From the cell containing the given text, extract its center point as (X, Y) coordinate. 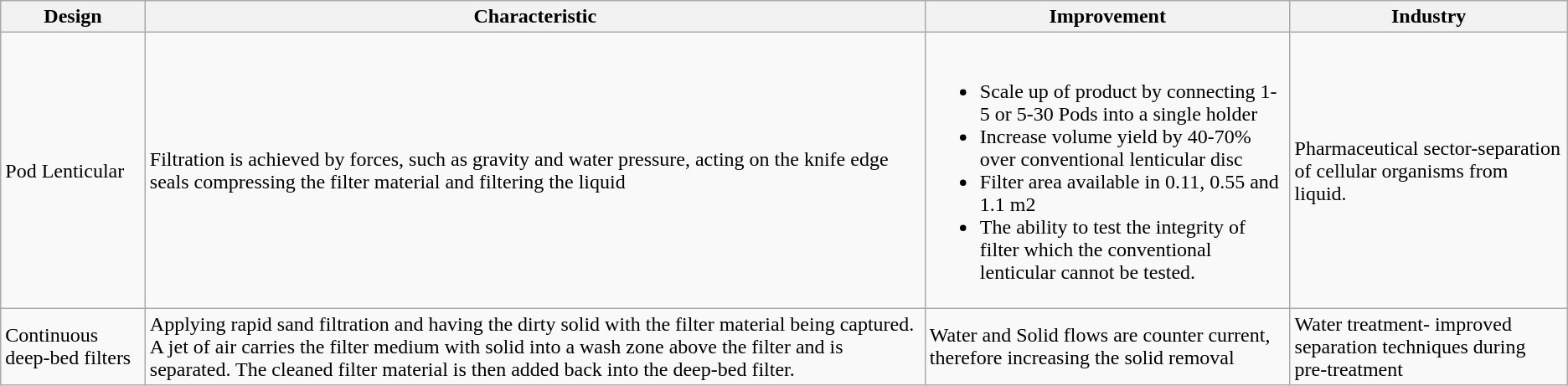
Pharmaceutical sector-separation of cellular organisms from liquid. (1429, 171)
Continuous deep-bed filters (74, 347)
Pod Lenticular (74, 171)
Design (74, 17)
Water and Solid flows are counter current, therefore increasing the solid removal (1107, 347)
Improvement (1107, 17)
Characteristic (534, 17)
Industry (1429, 17)
Water treatment- improved separation techniques during pre-treatment (1429, 347)
